From the cell containing the given text, extract its center point as [x, y] coordinate. 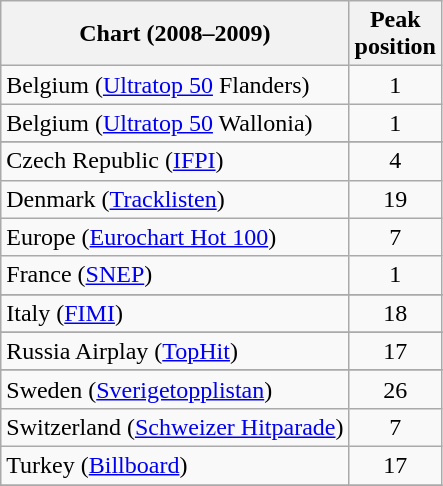
Peakposition [395, 34]
Russia Airplay (TopHit) [175, 351]
Turkey (Billboard) [175, 465]
Denmark (Tracklisten) [175, 199]
France (SNEP) [175, 275]
4 [395, 161]
Czech Republic (IFPI) [175, 161]
18 [395, 313]
26 [395, 389]
Europe (Eurochart Hot 100) [175, 237]
Belgium (Ultratop 50 Flanders) [175, 85]
Chart (2008–2009) [175, 34]
Belgium (Ultratop 50 Wallonia) [175, 123]
19 [395, 199]
Italy (FIMI) [175, 313]
Switzerland (Schweizer Hitparade) [175, 427]
Sweden (Sverigetopplistan) [175, 389]
